Extract the (x, y) coordinate from the center of the cell holding the provided text.  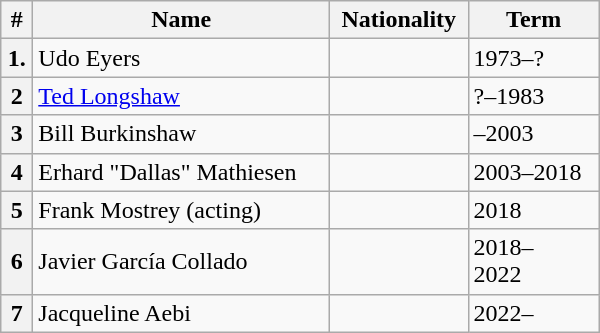
Term (534, 20)
1. (17, 58)
4 (17, 172)
2 (17, 96)
7 (17, 313)
Ted Longshaw (182, 96)
–2003 (534, 134)
Jacqueline Aebi (182, 313)
Bill Burkinshaw (182, 134)
3 (17, 134)
?–1983 (534, 96)
Nationality (398, 20)
# (17, 20)
Udo Eyers (182, 58)
2018 (534, 210)
2018–2022 (534, 262)
Name (182, 20)
1973–? (534, 58)
6 (17, 262)
Frank Mostrey (acting) (182, 210)
5 (17, 210)
2003–2018 (534, 172)
Javier García Collado (182, 262)
Erhard "Dallas" Mathiesen (182, 172)
2022– (534, 313)
